From the cell containing the given text, extract its center point as [x, y] coordinate. 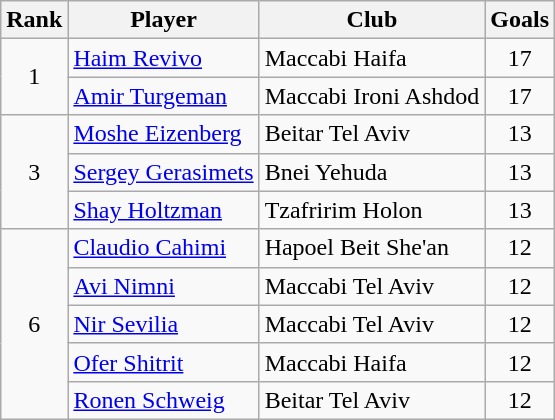
Nir Sevilia [164, 324]
6 [34, 324]
Bnei Yehuda [372, 172]
Player [164, 20]
Claudio Cahimi [164, 248]
Goals [520, 20]
Rank [34, 20]
Ofer Shitrit [164, 362]
Amir Turgeman [164, 96]
Tzafririm Holon [372, 210]
1 [34, 77]
Haim Revivo [164, 58]
Ronen Schweig [164, 400]
Maccabi Ironi Ashdod [372, 96]
Moshe Eizenberg [164, 134]
3 [34, 172]
Hapoel Beit She'an [372, 248]
Sergey Gerasimets [164, 172]
Shay Holtzman [164, 210]
Avi Nimni [164, 286]
Club [372, 20]
